Provide the (X, Y) coordinate of the cell's center where the given text is located.  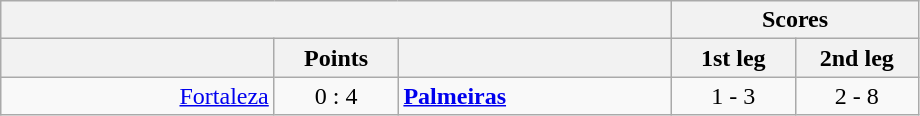
Scores (794, 20)
1 - 3 (733, 96)
2 - 8 (857, 96)
Fortaleza (138, 96)
Palmeiras (535, 96)
1st leg (733, 58)
2nd leg (857, 58)
0 : 4 (336, 96)
Points (336, 58)
